Return (x, y) of the center of cell containing provided text 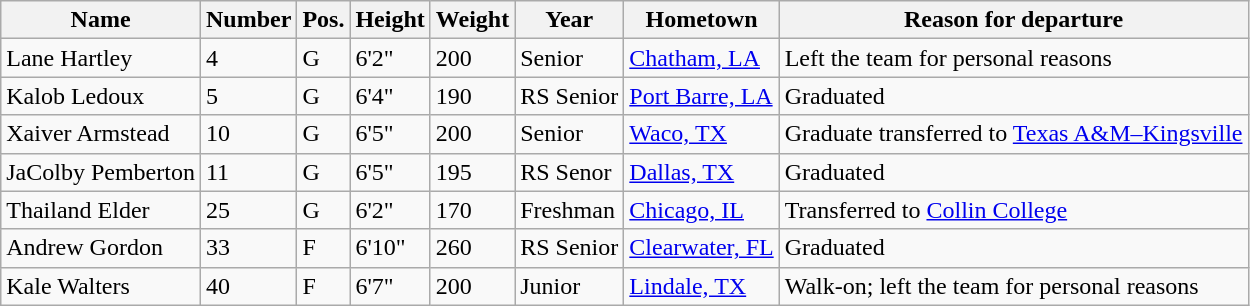
Freshman (570, 210)
Transferred to Collin College (1014, 210)
10 (248, 134)
25 (248, 210)
JaColby Pemberton (101, 172)
40 (248, 286)
170 (472, 210)
11 (248, 172)
Lane Hartley (101, 58)
260 (472, 248)
Number (248, 20)
Kale Walters (101, 286)
195 (472, 172)
4 (248, 58)
33 (248, 248)
Hometown (702, 20)
Waco, TX (702, 134)
Andrew Gordon (101, 248)
Port Barre, LA (702, 96)
Name (101, 20)
Graduate transferred to Texas A&M–Kingsville (1014, 134)
Height (390, 20)
Reason for departure (1014, 20)
Clearwater, FL (702, 248)
Kalob Ledoux (101, 96)
Year (570, 20)
190 (472, 96)
Thailand Elder (101, 210)
Chatham, LA (702, 58)
6'4" (390, 96)
Xaiver Armstead (101, 134)
Dallas, TX (702, 172)
RS Senor (570, 172)
6'10" (390, 248)
Walk-on; left the team for personal reasons (1014, 286)
Lindale, TX (702, 286)
6'7" (390, 286)
Junior (570, 286)
Pos. (324, 20)
Chicago, IL (702, 210)
5 (248, 96)
Left the team for personal reasons (1014, 58)
Weight (472, 20)
